Extract the (x, y) coordinate from the center of the cell holding the provided text.  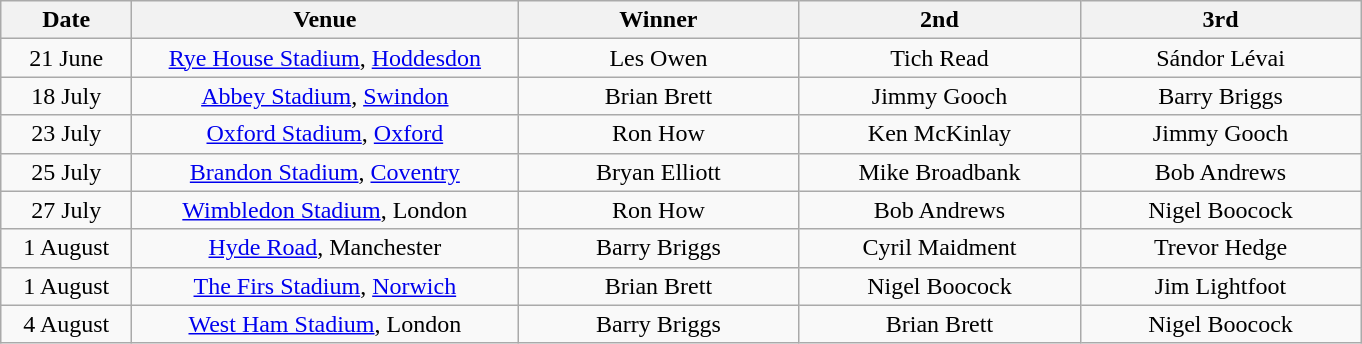
Cyril Maidment (940, 248)
18 July (66, 96)
West Ham Stadium, London (325, 324)
Tich Read (940, 58)
Brandon Stadium, Coventry (325, 172)
2nd (940, 20)
Ken McKinlay (940, 134)
Mike Broadbank (940, 172)
23 July (66, 134)
Rye House Stadium, Hoddesdon (325, 58)
Bryan Elliott (658, 172)
Date (66, 20)
Venue (325, 20)
Oxford Stadium, Oxford (325, 134)
Sándor Lévai (1220, 58)
Jim Lightfoot (1220, 286)
4 August (66, 324)
Winner (658, 20)
3rd (1220, 20)
21 June (66, 58)
Abbey Stadium, Swindon (325, 96)
Hyde Road, Manchester (325, 248)
25 July (66, 172)
27 July (66, 210)
Les Owen (658, 58)
Wimbledon Stadium, London (325, 210)
Trevor Hedge (1220, 248)
The Firs Stadium, Norwich (325, 286)
